Return (X, Y) of the center of cell containing provided text 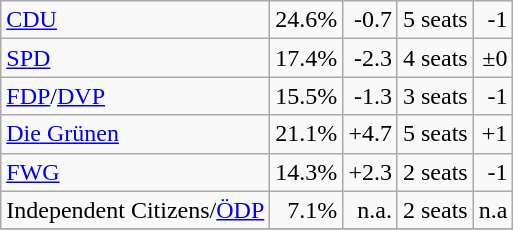
21.1% (306, 134)
-1.3 (370, 96)
FDP/DVP (136, 96)
-2.3 (370, 58)
SPD (136, 58)
n.a. (370, 210)
Die Grünen (136, 134)
Independent Citizens/ÖDP (136, 210)
±0 (493, 58)
3 seats (435, 96)
15.5% (306, 96)
+1 (493, 134)
4 seats (435, 58)
CDU (136, 20)
17.4% (306, 58)
+2.3 (370, 172)
+4.7 (370, 134)
24.6% (306, 20)
n.a (493, 210)
14.3% (306, 172)
FWG (136, 172)
-0.7 (370, 20)
7.1% (306, 210)
